For the text-containing cell, return its midpoint in (X, Y) coordinate format. 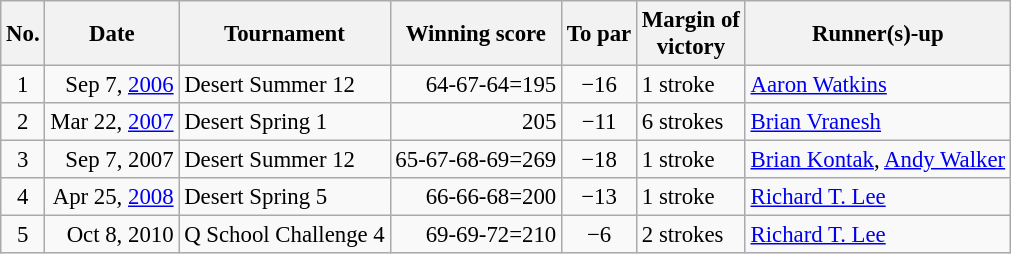
65-67-68-69=269 (476, 160)
Q School Challenge 4 (284, 235)
Mar 22, 2007 (112, 122)
To par (600, 34)
205 (476, 122)
Runner(s)-up (878, 34)
69-69-72=210 (476, 235)
Tournament (284, 34)
5 (23, 235)
No. (23, 34)
Apr 25, 2008 (112, 197)
66-66-68=200 (476, 197)
Sep 7, 2006 (112, 85)
Winning score (476, 34)
2 (23, 122)
−11 (600, 122)
Sep 7, 2007 (112, 160)
6 strokes (692, 122)
Brian Vranesh (878, 122)
Oct 8, 2010 (112, 235)
64-67-64=195 (476, 85)
1 (23, 85)
−16 (600, 85)
−6 (600, 235)
Brian Kontak, Andy Walker (878, 160)
Date (112, 34)
4 (23, 197)
3 (23, 160)
Desert Spring 1 (284, 122)
Desert Spring 5 (284, 197)
−18 (600, 160)
Aaron Watkins (878, 85)
Margin ofvictory (692, 34)
2 strokes (692, 235)
−13 (600, 197)
